Extract the [X, Y] coordinate from the center of the cell holding the provided text.  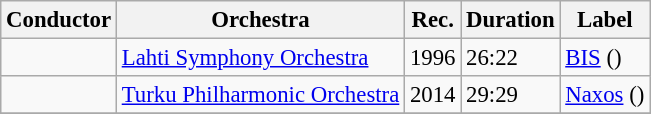
Duration [510, 20]
26:22 [510, 58]
2014 [433, 95]
BIS () [605, 58]
Naxos () [605, 95]
1996 [433, 58]
Conductor [59, 20]
29:29 [510, 95]
Label [605, 20]
Lahti Symphony Orchestra [260, 58]
Rec. [433, 20]
Orchestra [260, 20]
Turku Philharmonic Orchestra [260, 95]
